Scan for the cell matching the given text and deliver its (x, y) coordinate at center. 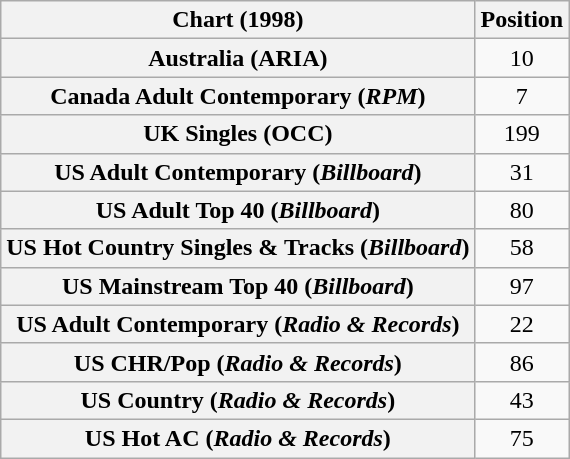
97 (522, 286)
7 (522, 96)
UK Singles (OCC) (238, 134)
31 (522, 172)
10 (522, 58)
US Adult Contemporary (Radio & Records) (238, 324)
22 (522, 324)
US Hot Country Singles & Tracks (Billboard) (238, 248)
58 (522, 248)
US Mainstream Top 40 (Billboard) (238, 286)
US CHR/Pop (Radio & Records) (238, 362)
US Adult Top 40 (Billboard) (238, 210)
Canada Adult Contemporary (RPM) (238, 96)
Australia (ARIA) (238, 58)
Position (522, 20)
43 (522, 400)
86 (522, 362)
US Hot AC (Radio & Records) (238, 438)
80 (522, 210)
Chart (1998) (238, 20)
199 (522, 134)
75 (522, 438)
US Adult Contemporary (Billboard) (238, 172)
US Country (Radio & Records) (238, 400)
